Extract the (X, Y) coordinate from the center of the cell holding the provided text.  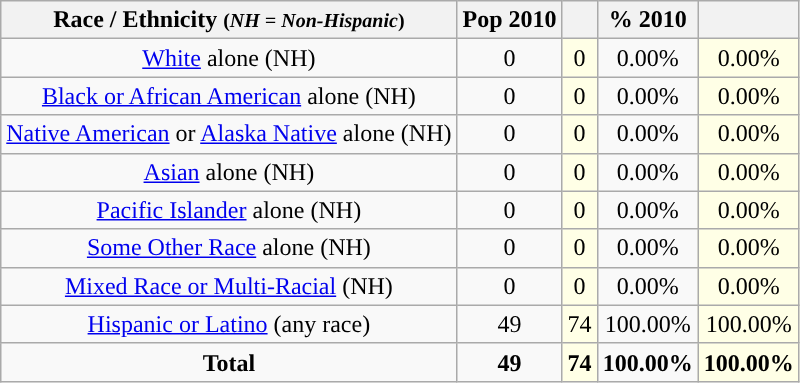
Hispanic or Latino (any race) (229, 324)
Asian alone (NH) (229, 172)
White alone (NH) (229, 58)
Total (229, 362)
Race / Ethnicity (NH = Non-Hispanic) (229, 20)
Some Other Race alone (NH) (229, 248)
Pop 2010 (510, 20)
Native American or Alaska Native alone (NH) (229, 134)
Pacific Islander alone (NH) (229, 210)
% 2010 (648, 20)
Black or African American alone (NH) (229, 96)
Mixed Race or Multi-Racial (NH) (229, 286)
